Output the [X, Y] coordinate of the center of the cell containing the given text.  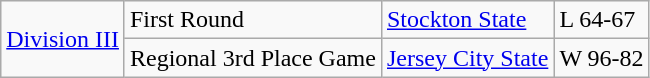
Division III [63, 39]
First Round [252, 20]
Stockton State [467, 20]
Regional 3rd Place Game [252, 58]
Jersey City State [467, 58]
W 96-82 [602, 58]
L 64-67 [602, 20]
